Determine the (x, y) coordinate at the center of the cell enclosing the given text.  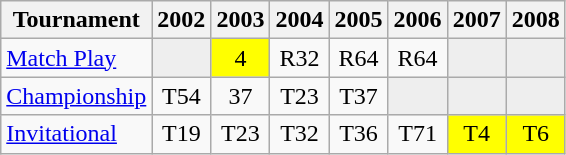
T19 (182, 134)
T6 (536, 134)
Invitational (76, 134)
T32 (300, 134)
Championship (76, 96)
4 (240, 58)
T36 (358, 134)
Tournament (76, 20)
R32 (300, 58)
37 (240, 96)
T54 (182, 96)
T4 (476, 134)
2004 (300, 20)
2007 (476, 20)
2008 (536, 20)
2002 (182, 20)
2005 (358, 20)
2003 (240, 20)
T71 (418, 134)
T37 (358, 96)
Match Play (76, 58)
2006 (418, 20)
